Scan for the cell matching the given text and deliver its [X, Y] coordinate at center. 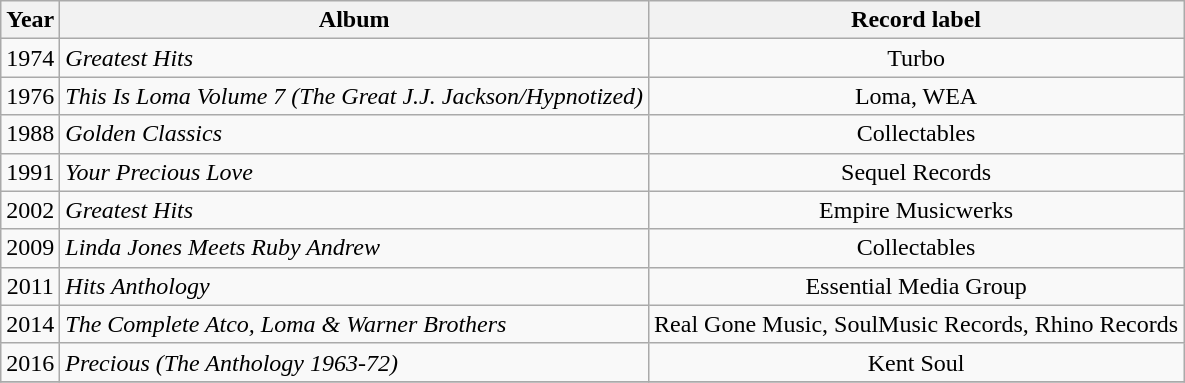
2002 [30, 210]
2009 [30, 248]
Record label [916, 20]
Sequel Records [916, 172]
Turbo [916, 58]
This Is Loma Volume 7 (The Great J.J. Jackson/Hypnotized) [354, 96]
1991 [30, 172]
Album [354, 20]
2014 [30, 324]
1976 [30, 96]
Your Precious Love [354, 172]
Kent Soul [916, 362]
Year [30, 20]
2011 [30, 286]
2016 [30, 362]
1988 [30, 134]
Precious (The Anthology 1963-72) [354, 362]
Loma, WEA [916, 96]
Essential Media Group [916, 286]
Golden Classics [354, 134]
Real Gone Music, SoulMusic Records, Rhino Records [916, 324]
Linda Jones Meets Ruby Andrew [354, 248]
Hits Anthology [354, 286]
1974 [30, 58]
Empire Musicwerks [916, 210]
The Complete Atco, Loma & Warner Brothers [354, 324]
